Determine the (x, y) coordinate at the center of the cell enclosing the given text.  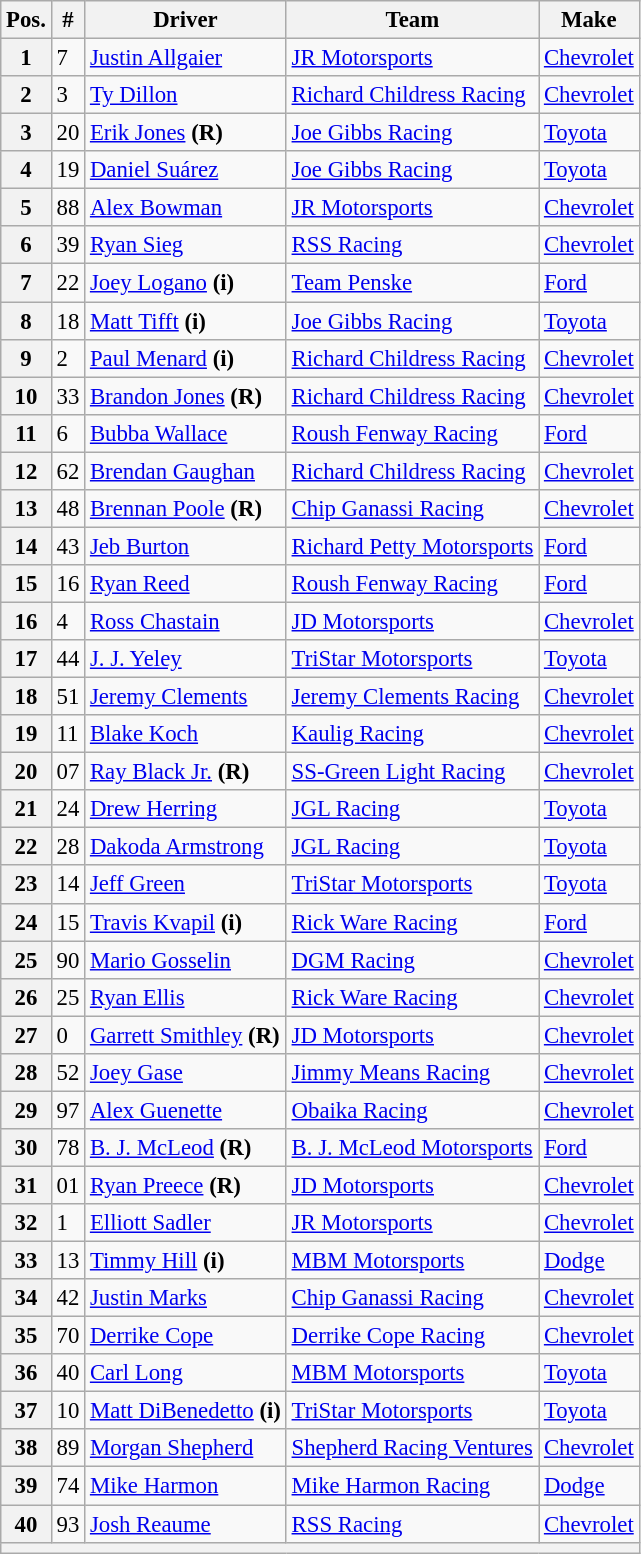
Ty Dillon (186, 95)
Team Penske (412, 283)
Ryan Preece (R) (186, 1185)
Mike Harmon (186, 1486)
B. J. McLeod (R) (186, 1148)
90 (68, 960)
Justin Allgaier (186, 58)
Brendan Gaughan (186, 471)
70 (68, 1336)
52 (68, 1073)
9 (26, 358)
36 (26, 1373)
17 (26, 659)
Mario Gosselin (186, 960)
Kaulig Racing (412, 734)
Pos. (26, 20)
Ross Chastain (186, 621)
Elliott Sadler (186, 1223)
78 (68, 1148)
Brennan Poole (R) (186, 509)
Ryan Ellis (186, 997)
Drew Herring (186, 809)
35 (26, 1336)
8 (26, 321)
B. J. McLeod Motorsports (412, 1148)
Derrike Cope Racing (412, 1336)
Joey Gase (186, 1073)
89 (68, 1449)
Jeff Green (186, 885)
62 (68, 471)
Shepherd Racing Ventures (412, 1449)
Blake Koch (186, 734)
27 (26, 1035)
32 (26, 1223)
93 (68, 1524)
Joey Logano (i) (186, 283)
29 (26, 1110)
0 (68, 1035)
Team (412, 20)
34 (26, 1298)
Alex Bowman (186, 208)
Alex Guenette (186, 1110)
Ray Black Jr. (R) (186, 772)
12 (26, 471)
38 (26, 1449)
26 (26, 997)
SS-Green Light Racing (412, 772)
Carl Long (186, 1373)
31 (26, 1185)
J. J. Yeley (186, 659)
Travis Kvapil (i) (186, 922)
97 (68, 1110)
48 (68, 509)
Jeremy Clements (186, 697)
01 (68, 1185)
Make (589, 20)
Morgan Shepherd (186, 1449)
Ryan Reed (186, 584)
Jeb Burton (186, 546)
Mike Harmon Racing (412, 1486)
DGM Racing (412, 960)
Jimmy Means Racing (412, 1073)
Richard Petty Motorsports (412, 546)
5 (26, 208)
Garrett Smithley (R) (186, 1035)
88 (68, 208)
Dakoda Armstrong (186, 847)
23 (26, 885)
Timmy Hill (i) (186, 1261)
30 (26, 1148)
74 (68, 1486)
Derrike Cope (186, 1336)
Obaika Racing (412, 1110)
07 (68, 772)
Erik Jones (R) (186, 133)
Josh Reaume (186, 1524)
Paul Menard (i) (186, 358)
21 (26, 809)
Daniel Suárez (186, 170)
42 (68, 1298)
Driver (186, 20)
Jeremy Clements Racing (412, 697)
51 (68, 697)
Bubba Wallace (186, 433)
43 (68, 546)
Brandon Jones (R) (186, 396)
Ryan Sieg (186, 245)
Matt DiBenedetto (i) (186, 1411)
44 (68, 659)
37 (26, 1411)
Matt Tifft (i) (186, 321)
Justin Marks (186, 1298)
# (68, 20)
